Find where the given text appears and provide that cell's center as [X, Y] coordinate. 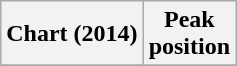
Peakposition [189, 34]
Chart (2014) [72, 34]
